Scan for the cell matching the given text and deliver its (X, Y) coordinate at center. 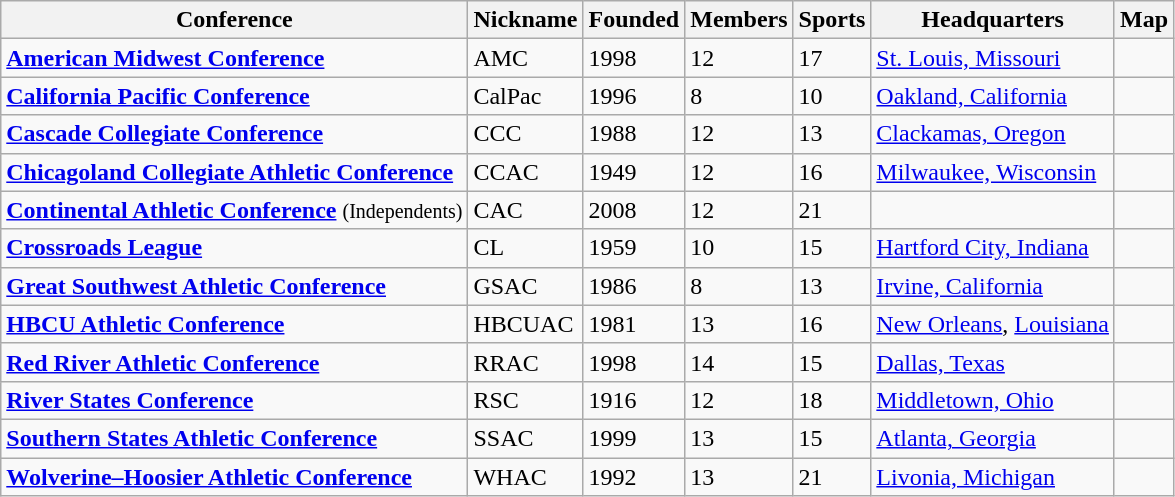
Cascade Collegiate Conference (234, 134)
Members (739, 20)
New Orleans, Louisiana (993, 324)
Conference (234, 20)
Milwaukee, Wisconsin (993, 172)
Dallas, Texas (993, 362)
2008 (634, 210)
HBCUAC (526, 324)
18 (832, 400)
California Pacific Conference (234, 96)
14 (739, 362)
1999 (634, 438)
American Midwest Conference (234, 58)
Wolverine–Hoosier Athletic Conference (234, 477)
17 (832, 58)
Hartford City, Indiana (993, 248)
Irvine, California (993, 286)
CalPac (526, 96)
St. Louis, Missouri (993, 58)
Founded (634, 20)
Headquarters (993, 20)
Great Southwest Athletic Conference (234, 286)
Continental Athletic Conference (Independents) (234, 210)
Sports (832, 20)
Nickname (526, 20)
Chicagoland Collegiate Athletic Conference (234, 172)
CCC (526, 134)
1949 (634, 172)
AMC (526, 58)
RSC (526, 400)
Oakland, California (993, 96)
Southern States Athletic Conference (234, 438)
Red River Athletic Conference (234, 362)
1981 (634, 324)
Middletown, Ohio (993, 400)
WHAC (526, 477)
HBCU Athletic Conference (234, 324)
CAC (526, 210)
CL (526, 248)
SSAC (526, 438)
GSAC (526, 286)
Crossroads League (234, 248)
1959 (634, 248)
Clackamas, Oregon (993, 134)
1916 (634, 400)
RRAC (526, 362)
CCAC (526, 172)
Atlanta, Georgia (993, 438)
1988 (634, 134)
1986 (634, 286)
1992 (634, 477)
Livonia, Michigan (993, 477)
1996 (634, 96)
Map (1144, 20)
River States Conference (234, 400)
